Capture the cell that displays the provided text and extract its [x, y] central coordinate. 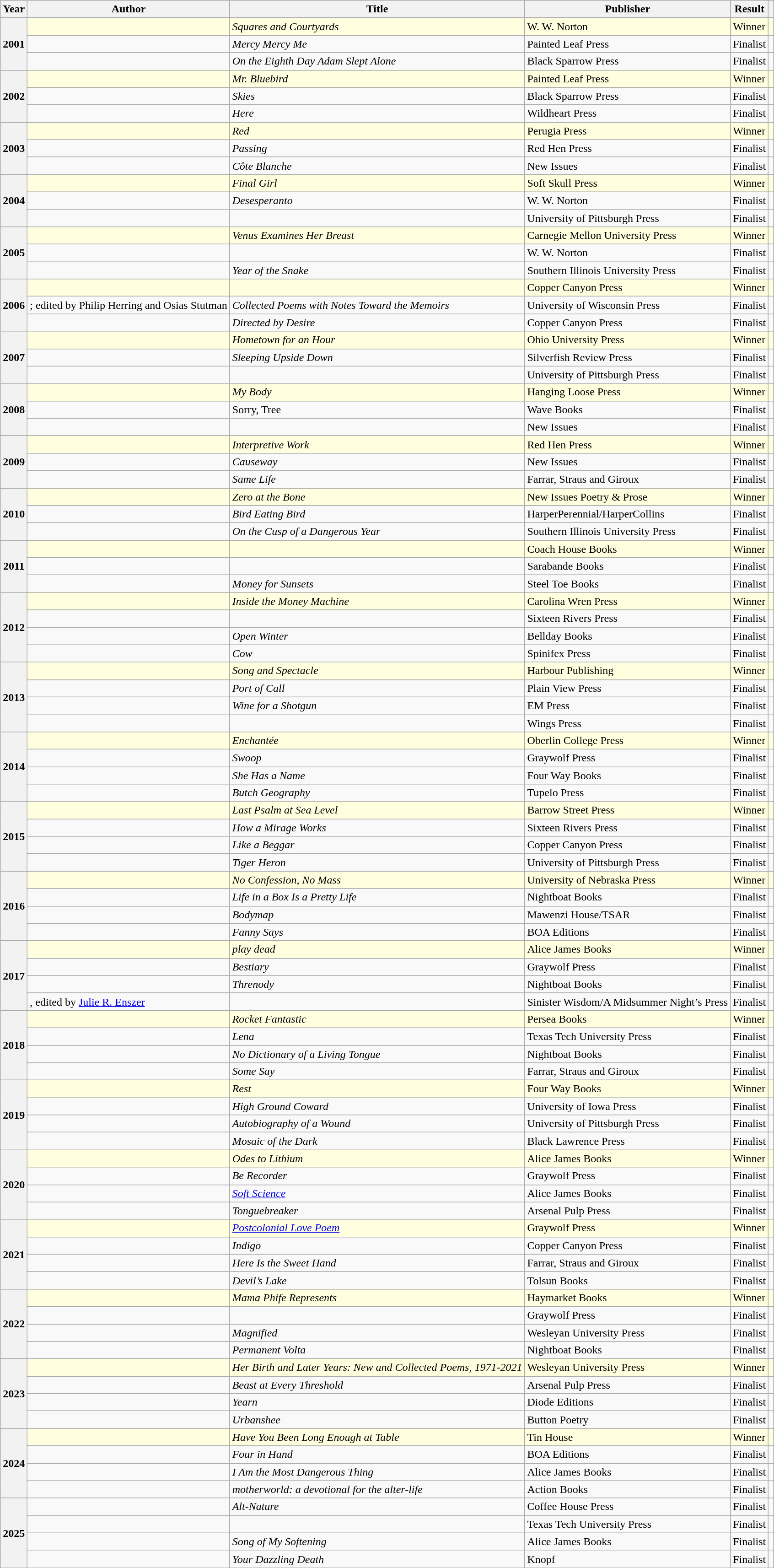
play dead [377, 949]
2011 [14, 566]
, edited by Julie R. Enszer [129, 1002]
Alt-Nature [377, 1507]
motherworld: a devotional for the alter-life [377, 1489]
Coffee House Press [628, 1507]
Bellday Books [628, 636]
Magnified [377, 1333]
Mercy Mercy Me [377, 44]
Tiger Heron [377, 862]
Sinister Wisdom/A Midsummer Night’s Press [628, 1002]
Mosaic of the Dark [377, 1141]
Button Poetry [628, 1420]
Have You Been Long Enough at Table [377, 1437]
Sarabande Books [628, 566]
Carnegie Mellon University Press [628, 236]
2023 [14, 1394]
Postcolonial Love Poem [377, 1228]
Côte Blanche [377, 166]
2017 [14, 975]
Mawenzi House/TSAR [628, 915]
Yearn [377, 1402]
Tolsun Books [628, 1280]
Title [377, 9]
2007 [14, 357]
Here Is the Sweet Hand [377, 1263]
Sleeping Upside Down [377, 357]
Spinifex Press [628, 653]
Your Dazzling Death [377, 1559]
2024 [14, 1463]
2015 [14, 836]
Sorry, Tree [377, 410]
I Am the Most Dangerous Thing [377, 1472]
Butch Geography [377, 793]
Threnody [377, 984]
Wine for a Shotgun [377, 706]
Zero at the Bone [377, 496]
2001 [14, 44]
Wildheart Press [628, 113]
Same Life [377, 479]
University of Wisconsin Press [628, 305]
Year [14, 9]
Bird Eating Bird [377, 514]
Silverfish Review Press [628, 357]
How a Mirage Works [377, 828]
EM Press [628, 706]
2020 [14, 1185]
Song and Spectacle [377, 671]
On the Cusp of a Dangerous Year [377, 532]
Tupelo Press [628, 793]
Hometown for an Hour [377, 340]
Causeway [377, 462]
Skies [377, 96]
University of Nebraska Press [628, 880]
Black Lawrence Press [628, 1141]
Collected Poems with Notes Toward the Memoirs [377, 305]
University of Iowa Press [628, 1106]
Venus Examines Her Breast [377, 236]
Directed by Desire [377, 323]
Year of the Snake [377, 270]
2008 [14, 410]
Author [129, 9]
Mr. Bluebird [377, 79]
2021 [14, 1254]
Open Winter [377, 636]
Passing [377, 148]
Harbour Publishing [628, 671]
Desesperanto [377, 200]
Final Girl [377, 183]
2009 [14, 462]
2025 [14, 1533]
Mama Phife Represents [377, 1298]
Cow [377, 653]
2010 [14, 514]
Like a Beggar [377, 845]
On the Eighth Day Adam Slept Alone [377, 61]
; edited by Philip Herring and Osias Stutman [129, 305]
Haymarket Books [628, 1298]
Lena [377, 1036]
She Has a Name [377, 776]
My Body [377, 392]
2004 [14, 200]
2016 [14, 906]
Wings Press [628, 723]
Plain View Press [628, 688]
Song of My Softening [377, 1541]
Squares and Courtyards [377, 27]
HarperPerennial/HarperCollins [628, 514]
2014 [14, 766]
Be Recorder [377, 1176]
Wave Books [628, 410]
Life in a Box Is a Pretty Life [377, 897]
Oberlin College Press [628, 740]
2006 [14, 305]
Action Books [628, 1489]
Swoop [377, 758]
Tonguebreaker [377, 1211]
Red [377, 131]
Indigo [377, 1245]
Persea Books [628, 1019]
Tin House [628, 1437]
Beast at Every Threshold [377, 1385]
Some Say [377, 1072]
2002 [14, 96]
Diode Editions [628, 1402]
Carolina Wren Press [628, 601]
Last Psalm at Sea Level [377, 810]
Publisher [628, 9]
2005 [14, 253]
Devil’s Lake [377, 1280]
Urbanshee [377, 1420]
Rocket Fantastic [377, 1019]
2019 [14, 1115]
Enchantée [377, 740]
Ohio University Press [628, 340]
Here [377, 113]
Barrow Street Press [628, 810]
Bestiary [377, 967]
No Dictionary of a Living Tongue [377, 1054]
2003 [14, 148]
Fanny Says [377, 932]
Permanent Volta [377, 1350]
2013 [14, 697]
New Issues Poetry & Prose [628, 496]
High Ground Coward [377, 1106]
2012 [14, 627]
2018 [14, 1045]
Money for Sunsets [377, 584]
Soft Science [377, 1193]
Four in Hand [377, 1455]
Odes to Lithium [377, 1158]
Steel Toe Books [628, 584]
Hanging Loose Press [628, 392]
Result [749, 9]
Port of Call [377, 688]
2022 [14, 1324]
Inside the Money Machine [377, 601]
Soft Skull Press [628, 183]
Rest [377, 1089]
Her Birth and Later Years: New and Collected Poems, 1971-2021 [377, 1368]
Perugia Press [628, 131]
Interpretive Work [377, 444]
Knopf [628, 1559]
No Confession, No Mass [377, 880]
Bodymap [377, 915]
Autobiography of a Wound [377, 1124]
Coach House Books [628, 549]
